Search for the cell housing the specified text and yield its [X, Y] center coordinate. 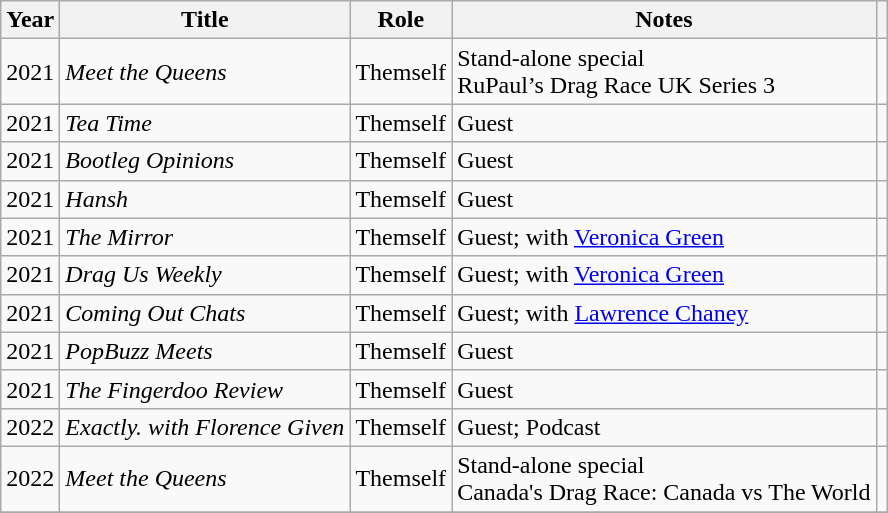
Stand-alone specialCanada's Drag Race: Canada vs The World [664, 478]
Guest; Podcast [664, 427]
PopBuzz Meets [205, 351]
Guest; with Lawrence Chaney [664, 313]
Title [205, 20]
Tea Time [205, 123]
The Mirror [205, 237]
Year [30, 20]
Stand-alone specialRuPaul’s Drag Race UK Series 3 [664, 72]
Exactly. with Florence Given [205, 427]
Bootleg Opinions [205, 161]
Coming Out Chats [205, 313]
Notes [664, 20]
Role [401, 20]
Drag Us Weekly [205, 275]
Hansh [205, 199]
The Fingerdoo Review [205, 389]
